Output the [X, Y] coordinate of the center of the cell containing the given text.  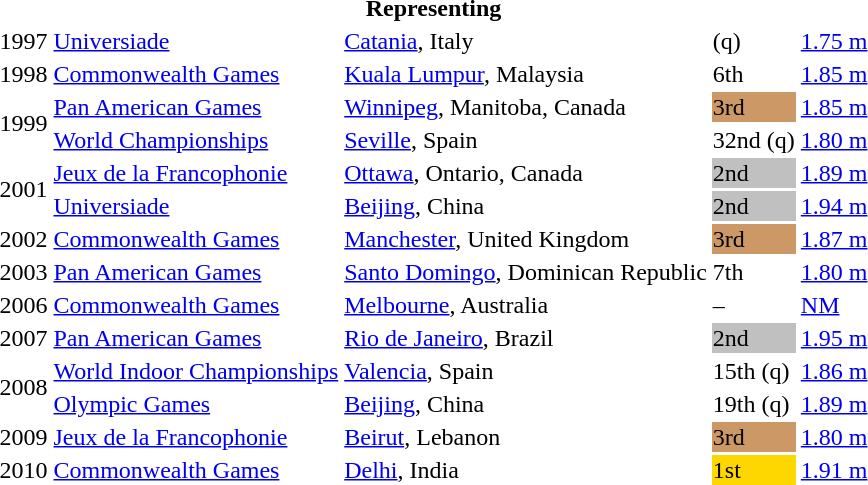
Catania, Italy [526, 41]
Manchester, United Kingdom [526, 239]
Delhi, India [526, 470]
6th [754, 74]
1st [754, 470]
Beirut, Lebanon [526, 437]
Olympic Games [196, 404]
Seville, Spain [526, 140]
World Championships [196, 140]
Valencia, Spain [526, 371]
Melbourne, Australia [526, 305]
World Indoor Championships [196, 371]
– [754, 305]
32nd (q) [754, 140]
19th (q) [754, 404]
Ottawa, Ontario, Canada [526, 173]
(q) [754, 41]
Santo Domingo, Dominican Republic [526, 272]
15th (q) [754, 371]
Winnipeg, Manitoba, Canada [526, 107]
7th [754, 272]
Rio de Janeiro, Brazil [526, 338]
Kuala Lumpur, Malaysia [526, 74]
